For the text-containing cell, return its midpoint in [x, y] coordinate format. 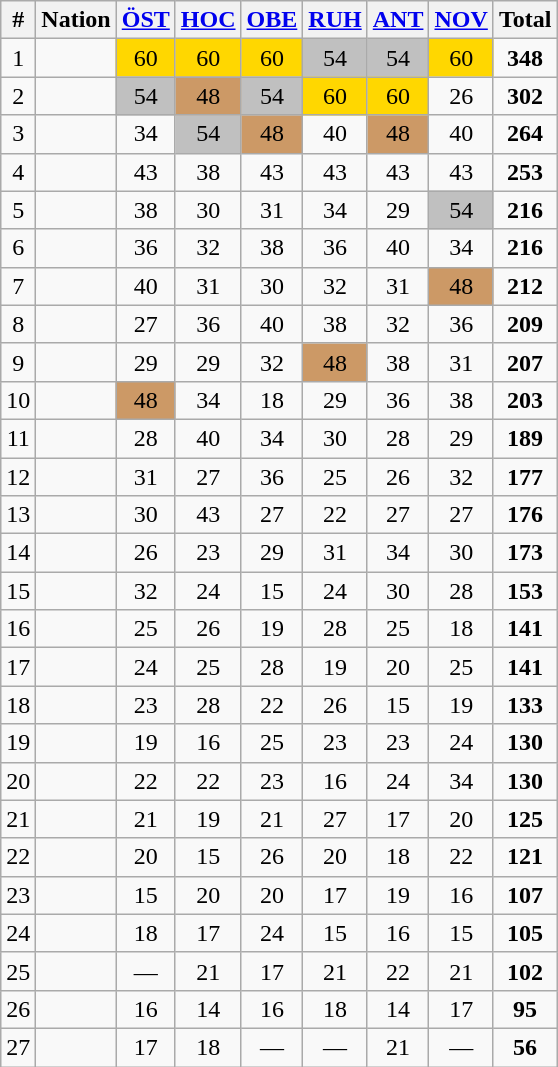
302 [525, 96]
1 [18, 58]
176 [525, 515]
105 [525, 933]
4 [18, 172]
207 [525, 362]
107 [525, 895]
209 [525, 324]
133 [525, 705]
13 [18, 515]
3 [18, 134]
10 [18, 400]
253 [525, 172]
Nation [76, 20]
173 [525, 553]
Total [525, 20]
212 [525, 286]
2 [18, 96]
NOV [461, 20]
HOC [208, 20]
189 [525, 438]
125 [525, 819]
8 [18, 324]
177 [525, 477]
11 [18, 438]
56 [525, 1047]
264 [525, 134]
5 [18, 210]
102 [525, 971]
348 [525, 58]
# [18, 20]
ÖST [146, 20]
OBE [272, 20]
7 [18, 286]
153 [525, 591]
9 [18, 362]
RUH [335, 20]
95 [525, 1009]
203 [525, 400]
6 [18, 248]
121 [525, 857]
12 [18, 477]
ANT [398, 20]
